For the text-containing cell, return its midpoint in [x, y] coordinate format. 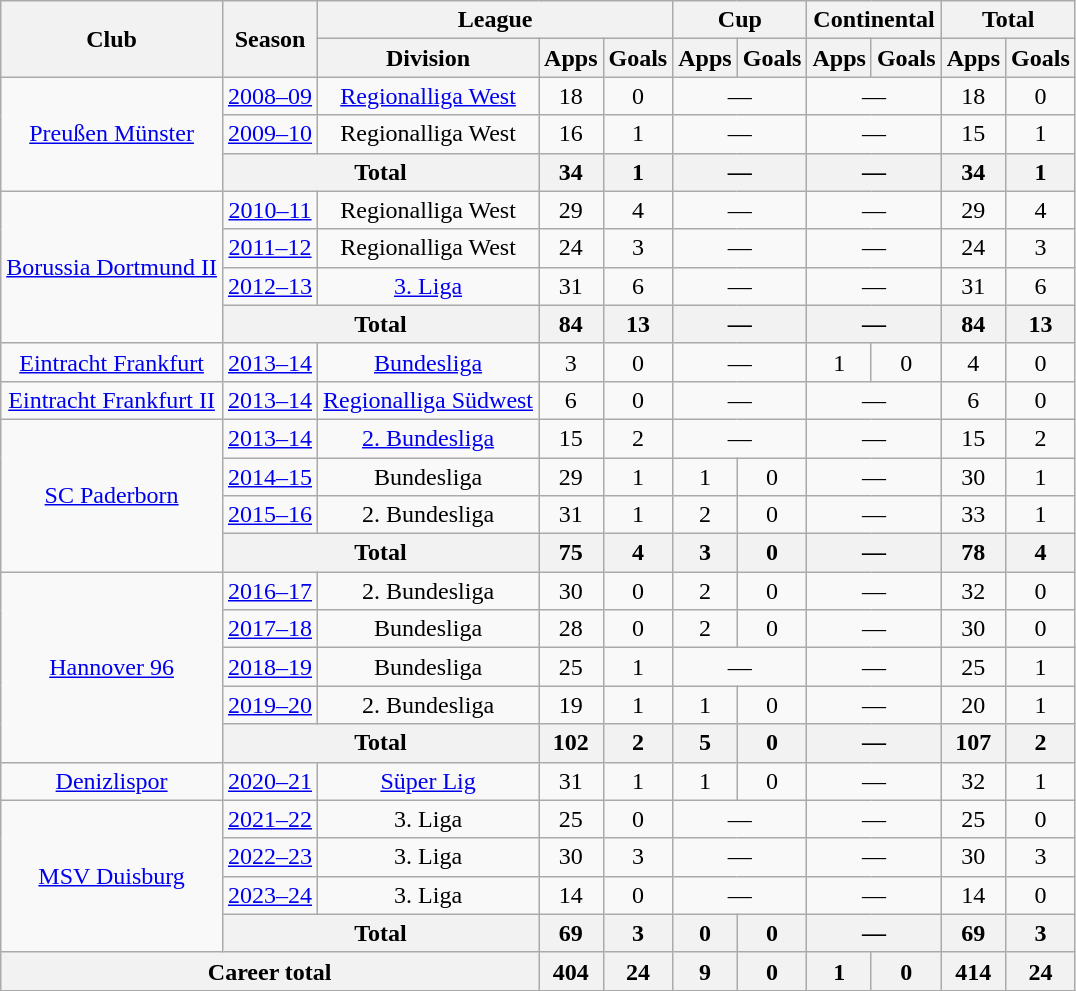
Borussia Dortmund II [112, 267]
33 [973, 515]
19 [571, 705]
2018–19 [270, 667]
2009–10 [270, 134]
28 [571, 629]
Division [428, 58]
Hannover 96 [112, 667]
75 [571, 553]
Career total [270, 971]
2022–23 [270, 857]
20 [973, 705]
2016–17 [270, 591]
2012–13 [270, 286]
Preußen Münster [112, 134]
2008–09 [270, 96]
107 [973, 743]
2019–20 [270, 705]
Continental [874, 20]
SC Paderborn [112, 495]
Club [112, 39]
Eintracht Frankfurt [112, 362]
2017–18 [270, 629]
Denizlispor [112, 781]
2014–15 [270, 477]
2021–22 [270, 819]
2023–24 [270, 895]
Cup [740, 20]
2020–21 [270, 781]
102 [571, 743]
2015–16 [270, 515]
MSV Duisburg [112, 876]
2011–12 [270, 248]
78 [973, 553]
5 [705, 743]
Eintracht Frankfurt II [112, 400]
Season [270, 39]
404 [571, 971]
16 [571, 134]
Regionalliga Südwest [428, 400]
Süper Lig [428, 781]
League [496, 20]
9 [705, 971]
414 [973, 971]
2010–11 [270, 210]
